Return the [X, Y] coordinate for the center point of the cell that contains the specified text.  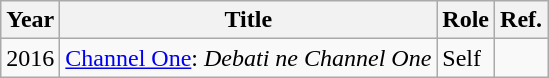
Ref. [522, 20]
Channel One: Debati ne Channel One [248, 58]
Role [466, 20]
Self [466, 58]
Title [248, 20]
2016 [30, 58]
Year [30, 20]
